Output the [X, Y] coordinate of the center of the cell containing the given text.  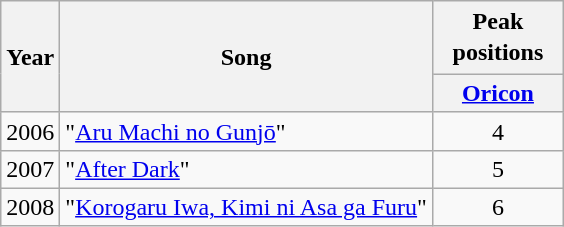
Year [30, 57]
6 [498, 207]
4 [498, 131]
"Korogaru Iwa, Kimi ni Asa ga Furu" [246, 207]
5 [498, 169]
Oricon [498, 93]
"After Dark" [246, 169]
2008 [30, 207]
Peak positions [498, 38]
2006 [30, 131]
Song [246, 57]
2007 [30, 169]
"Aru Machi no Gunjō" [246, 131]
